Extract the (x, y) coordinate from the center of the cell holding the provided text.  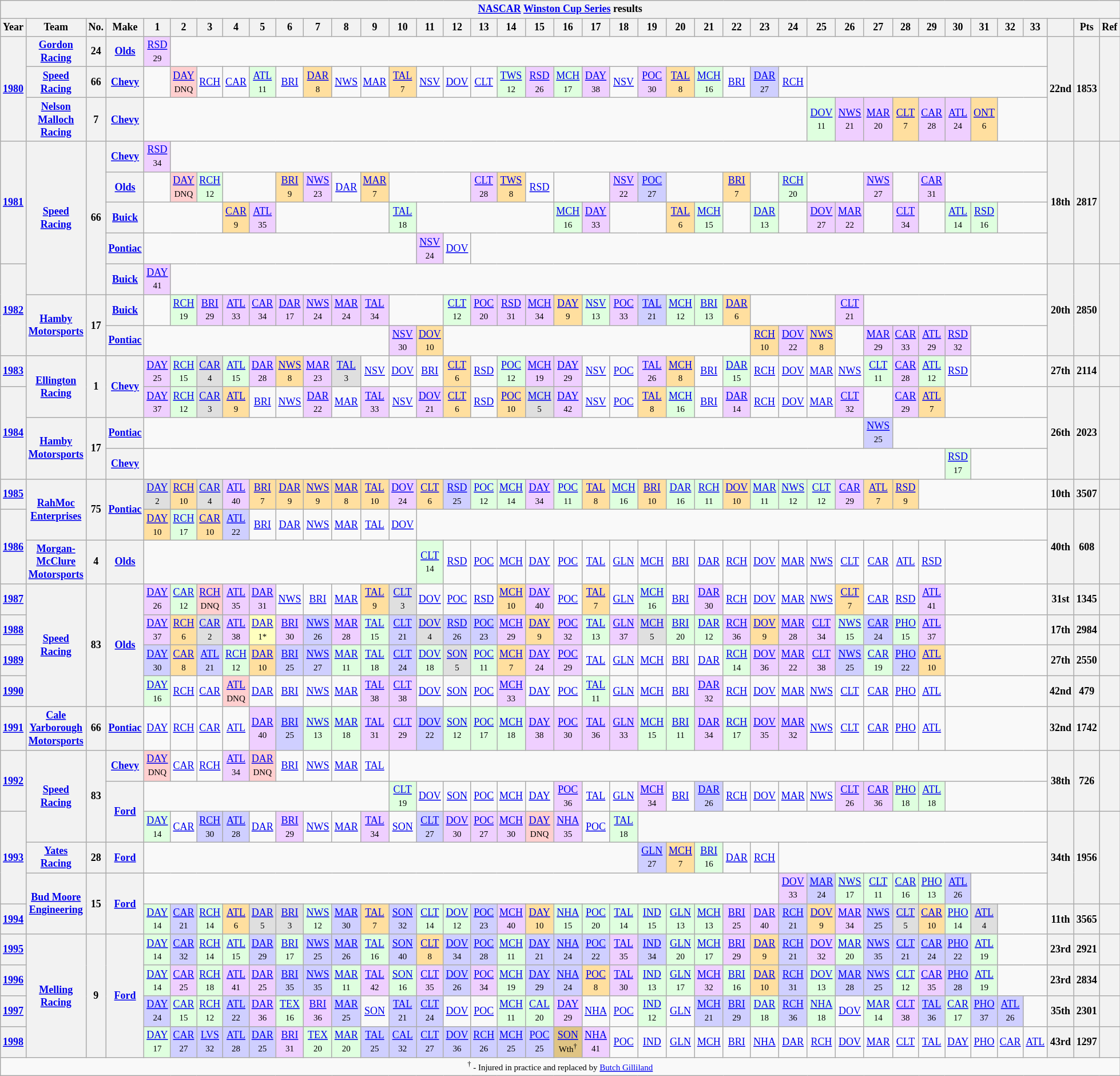
16 (568, 27)
RCH15 (184, 371)
CAR2 (210, 630)
20 (681, 27)
TAL6 (681, 218)
TAL13 (596, 630)
75 (96, 509)
BRI13 (709, 310)
17th (1061, 630)
TEX16 (289, 1011)
DAY40 (539, 599)
NASCAR Winston Cup Series results (561, 9)
42nd (1061, 692)
BRI35 (289, 980)
14 (511, 27)
IND15 (652, 919)
NHA41 (596, 1042)
MCH30 (511, 827)
5 (262, 27)
31 (984, 27)
TAL31 (375, 728)
MAR30 (346, 919)
3507 (1087, 494)
19 (652, 27)
DAR28 (262, 371)
MCH13 (709, 919)
DAR15 (737, 371)
ATL37 (932, 630)
MAR25 (346, 1011)
Make (125, 27)
BRI31 (289, 1042)
NWS21 (850, 119)
DAR1* (262, 630)
2850 (1087, 310)
NWS17 (850, 888)
NSV22 (623, 187)
ATL12 (932, 371)
CLT3 (403, 599)
DAY21 (539, 950)
ATL38 (236, 630)
25 (821, 27)
MCH33 (511, 692)
DAR36 (262, 1011)
DAR12 (709, 630)
RCH31 (793, 980)
1993 (14, 858)
CAR8 (184, 661)
1995 (14, 950)
ATL33 (236, 310)
CAR3 (210, 402)
CAR33 (905, 341)
CAR36 (878, 796)
ATL10 (932, 661)
DOV27 (821, 218)
ATL18 (932, 796)
NHA18 (821, 1011)
Year (14, 27)
DAY30 (157, 661)
NWS15 (850, 630)
SON12 (457, 728)
IND13 (652, 980)
DAR27 (765, 82)
DOV18 (430, 661)
DAY2 (157, 494)
2921 (1087, 950)
DOV12 (457, 919)
MAR14 (878, 1011)
ATL4 (984, 919)
DAR22 (318, 402)
2984 (1087, 630)
RahMoc Enterprises (56, 509)
NWS24 (318, 310)
TAL25 (375, 1042)
DAY16 (157, 692)
1989 (14, 661)
ATL14 (958, 218)
PHO13 (932, 888)
TWS8 (511, 187)
DOV21 (430, 402)
2301 (1087, 1011)
DAY34 (539, 494)
ATL21 (210, 661)
POC10 (511, 402)
POC33 (623, 310)
TEX20 (318, 1042)
DAR17 (289, 310)
1984 (14, 432)
TAL11 (596, 692)
BRI20 (681, 630)
MCH40 (511, 919)
POC29 (568, 661)
1985 (14, 494)
2023 (1087, 432)
GLN17 (681, 980)
CAR25 (184, 980)
CAR32 (184, 950)
34th (1061, 858)
BRI10 (652, 494)
1956 (1087, 858)
1981 (14, 203)
NWS26 (318, 630)
ATLDNQ (236, 692)
30 (958, 27)
3 (210, 27)
ATL29 (932, 341)
CAL32 (403, 1042)
DOV33 (793, 888)
CAR34 (262, 310)
12 (457, 27)
MCH12 (681, 310)
MAR34 (850, 919)
MAR29 (878, 341)
DAR6 (737, 310)
TAL33 (375, 402)
POC8 (596, 980)
33 (1035, 27)
RSD34 (157, 157)
MCH10 (511, 599)
13 (484, 27)
POC22 (596, 950)
CAR17 (958, 1011)
POC32 (568, 630)
DAR5 (262, 919)
22 (737, 27)
ATL6 (236, 919)
DOV30 (457, 827)
32 (1010, 27)
DOV24 (403, 494)
RSD29 (157, 51)
DAR32 (709, 692)
GLN37 (623, 630)
Pts (1087, 27)
CAR9 (236, 218)
40th (1061, 547)
DOV34 (457, 950)
31st (1061, 599)
ATL34 (236, 765)
6 (289, 27)
DAR18 (765, 1011)
608 (1087, 547)
Bud Moore Engineering (56, 904)
DAR34 (709, 728)
NSV30 (403, 341)
ATL11 (262, 82)
MCH14 (511, 494)
NWS23 (318, 187)
1987 (14, 599)
1992 (14, 780)
CLT35 (430, 980)
MCH8 (681, 371)
RSD31 (511, 310)
TWS12 (511, 82)
LVS32 (210, 1042)
1345 (1087, 599)
PHO15 (905, 630)
Morgan-McClure Motorsports (56, 562)
DAR8 (318, 82)
NSV24 (430, 249)
29 (932, 27)
DAY33 (596, 218)
11th (1061, 919)
IND12 (652, 1011)
GLN27 (652, 857)
DAY42 (568, 402)
1990 (14, 692)
TAL9 (375, 599)
MCH18 (511, 728)
POC28 (484, 950)
BRI30 (289, 630)
POC34 (484, 980)
RSD16 (984, 218)
RCH18 (210, 980)
MCH32 (709, 980)
1986 (14, 547)
DAR14 (737, 402)
CLT5 (905, 919)
CAR15 (184, 1011)
CLT19 (403, 796)
BRI3 (289, 919)
TAL42 (375, 980)
RSD25 (457, 494)
PHO18 (905, 796)
1991 (14, 728)
PHO37 (984, 1011)
POC17 (484, 728)
MAR7 (375, 187)
TAL26 (652, 371)
18 (623, 27)
22nd (1061, 89)
RCH19 (184, 310)
MAR8 (346, 494)
1997 (14, 1011)
IND34 (652, 950)
DAY17 (157, 1042)
10th (1061, 494)
38th (1061, 780)
GLN20 (681, 950)
DOV11 (821, 119)
PHO14 (958, 919)
1994 (14, 919)
NHA35 (568, 827)
ATL9 (236, 402)
43rd (1061, 1042)
DAR30 (709, 599)
ONT6 (984, 119)
POC36 (568, 796)
Yates Racing (56, 857)
CAR21 (184, 919)
8 (346, 27)
DOV4 (430, 630)
RCH11 (709, 494)
1980 (14, 89)
Cale Yarborough Motorsports (56, 728)
DOV13 (821, 980)
2 (184, 27)
Nelson Malloch Racing (56, 119)
POC25 (539, 1042)
RCHDNQ (210, 599)
DAR31 (262, 599)
2550 (1087, 661)
32nd (1061, 728)
BRI17 (289, 950)
2834 (1087, 980)
1983 (14, 371)
NSV13 (596, 310)
TAL35 (623, 950)
20th (1061, 310)
DAY41 (157, 279)
CLT32 (850, 402)
35th (1061, 1011)
Team (56, 27)
RCH30 (210, 827)
Ref (1110, 27)
26 (850, 27)
BRI11 (681, 728)
TAL15 (375, 630)
MCH29 (511, 630)
CAR12 (184, 599)
TAL3 (346, 371)
TAL14 (623, 919)
MAR32 (793, 728)
CAR31 (932, 187)
23 (765, 27)
MCH21 (709, 1011)
26th (1061, 432)
MAR26 (346, 950)
CLT28 (484, 187)
RCH6 (184, 630)
479 (1087, 692)
18th (1061, 203)
726 (1087, 780)
DOV26 (457, 980)
RSD17 (958, 463)
2114 (1087, 371)
RSD32 (958, 341)
MAR23 (318, 371)
1853 (1087, 89)
NWS13 (318, 728)
11 (430, 27)
CAL20 (539, 1011)
DAR26 (709, 796)
NWS9 (318, 494)
1742 (1087, 728)
SON32 (403, 919)
Gordon Racing (56, 51)
TAL38 (375, 692)
21 (709, 27)
TAL16 (375, 950)
1988 (14, 630)
BRI36 (318, 1011)
ATL40 (236, 494)
DAR16 (681, 494)
1982 (14, 310)
GLN13 (681, 919)
† - Injured in practice and replaced by Butch Gilliland (561, 1067)
2817 (1087, 203)
27 (878, 27)
MAR18 (346, 728)
DAY25 (157, 371)
1998 (14, 1042)
RSD9 (905, 494)
No. (96, 27)
DOV32 (821, 950)
SON16 (403, 980)
CLT8 (430, 950)
SON5 (457, 661)
TAL10 (375, 494)
SON40 (403, 950)
CLT26 (850, 796)
Ellington Racing (56, 387)
DAR13 (765, 218)
CAR16 (905, 888)
3565 (1087, 919)
CLT29 (403, 728)
TAL30 (623, 980)
CAR27 (184, 1042)
Melling Racing (56, 995)
1297 (1087, 1042)
DARDNQ (262, 765)
RCH26 (484, 1042)
DAY26 (157, 599)
1996 (14, 980)
10 (403, 27)
NHA15 (568, 919)
DOV35 (765, 728)
DAR29 (262, 950)
IND (652, 1042)
BRI9 (289, 187)
ATL24 (958, 119)
MCH25 (511, 1042)
PHO28 (958, 980)
RCH20 (793, 187)
GLN33 (623, 728)
SONWth† (568, 1042)
CAR35 (932, 980)
CAR19 (878, 661)
